Find where the given text appears and provide that cell's center as (X, Y) coordinate. 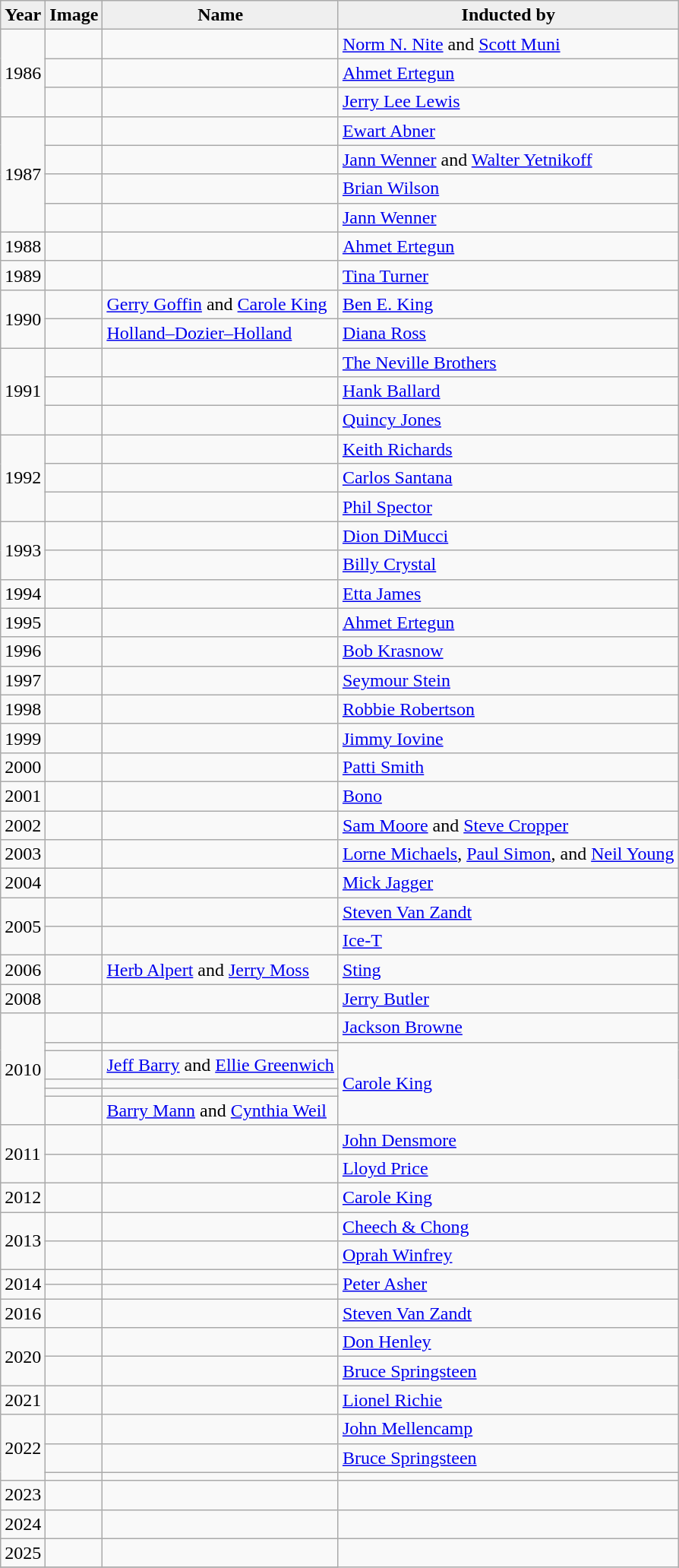
1986 (23, 73)
2006 (23, 970)
Quincy Jones (508, 420)
1994 (23, 594)
Inducted by (508, 15)
Sam Moore and Steve Cropper (508, 825)
Name (220, 15)
Image (74, 15)
Robbie Robertson (508, 709)
Jann Wenner (508, 217)
Carlos Santana (508, 478)
Year (23, 15)
Mick Jagger (508, 883)
Keith Richards (508, 449)
2014 (23, 1284)
The Neville Brothers (508, 363)
Bono (508, 796)
2024 (23, 1524)
Jann Wenner and Walter Yetnikoff (508, 160)
Lloyd Price (508, 1168)
2020 (23, 1357)
2025 (23, 1553)
2011 (23, 1154)
Don Henley (508, 1342)
Barry Mann and Cynthia Weil (220, 1110)
2022 (23, 1447)
Ice-T (508, 941)
Hank Ballard (508, 391)
Patti Smith (508, 767)
Bob Krasnow (508, 651)
2004 (23, 883)
Tina Turner (508, 275)
2016 (23, 1313)
Norm N. Nite and Scott Muni (508, 44)
John Densmore (508, 1139)
1990 (23, 318)
2000 (23, 767)
Jimmy Iovine (508, 738)
Billy Crystal (508, 565)
1989 (23, 275)
Oprah Winfrey (508, 1256)
1996 (23, 651)
1995 (23, 622)
Cheech & Chong (508, 1226)
Jerry Butler (508, 999)
1988 (23, 246)
Seymour Stein (508, 680)
1987 (23, 174)
Ewart Abner (508, 131)
2005 (23, 927)
Jerry Lee Lewis (508, 102)
1999 (23, 738)
Diana Ross (508, 333)
Brian Wilson (508, 188)
Dion DiMucci (508, 536)
Holland–Dozier–Holland (220, 333)
Ben E. King (508, 304)
2021 (23, 1400)
Herb Alpert and Jerry Moss (220, 970)
2001 (23, 796)
Lionel Richie (508, 1400)
Peter Asher (508, 1284)
1997 (23, 680)
Jeff Barry and Ellie Greenwich (220, 1065)
2023 (23, 1495)
1998 (23, 709)
1993 (23, 550)
2012 (23, 1197)
Gerry Goffin and Carole King (220, 304)
1991 (23, 391)
2008 (23, 999)
John Mellencamp (508, 1429)
Phil Spector (508, 507)
2002 (23, 825)
Lorne Michaels, Paul Simon, and Neil Young (508, 854)
Etta James (508, 594)
2013 (23, 1240)
2010 (23, 1069)
2003 (23, 854)
1992 (23, 478)
Jackson Browne (508, 1028)
Sting (508, 970)
